Provide the (x, y) coordinate of the cell's center where the given text is located.  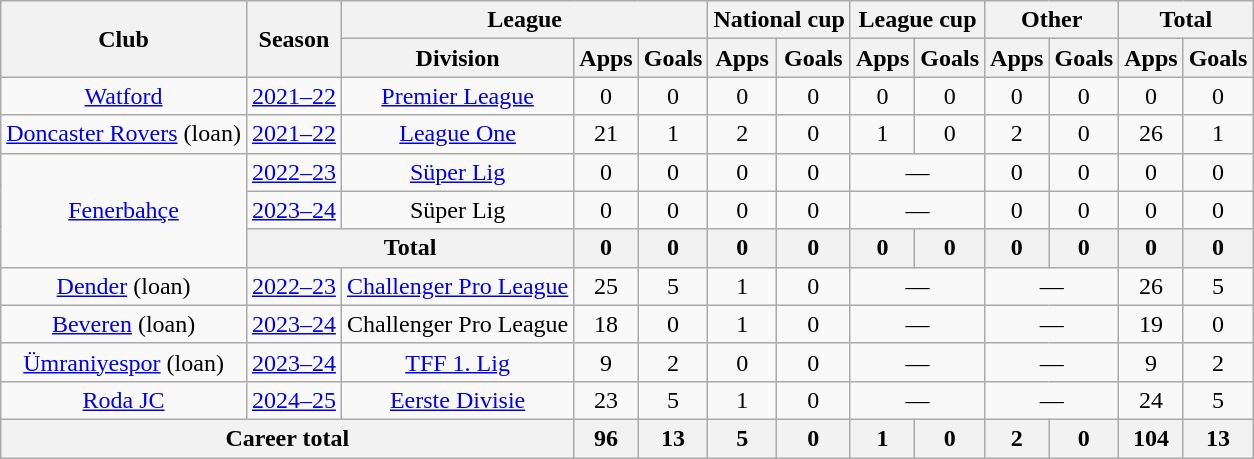
24 (1151, 400)
TFF 1. Lig (457, 362)
League (524, 20)
Fenerbahçe (124, 210)
Beveren (loan) (124, 324)
Ümraniyespor (loan) (124, 362)
League One (457, 134)
104 (1151, 438)
Career total (288, 438)
Season (294, 39)
Dender (loan) (124, 286)
19 (1151, 324)
Eerste Divisie (457, 400)
League cup (917, 20)
Watford (124, 96)
Division (457, 58)
Doncaster Rovers (loan) (124, 134)
National cup (779, 20)
Premier League (457, 96)
18 (606, 324)
Other (1052, 20)
21 (606, 134)
Club (124, 39)
Roda JC (124, 400)
23 (606, 400)
96 (606, 438)
2024–25 (294, 400)
25 (606, 286)
